Scan for the cell matching the given text and deliver its (X, Y) coordinate at center. 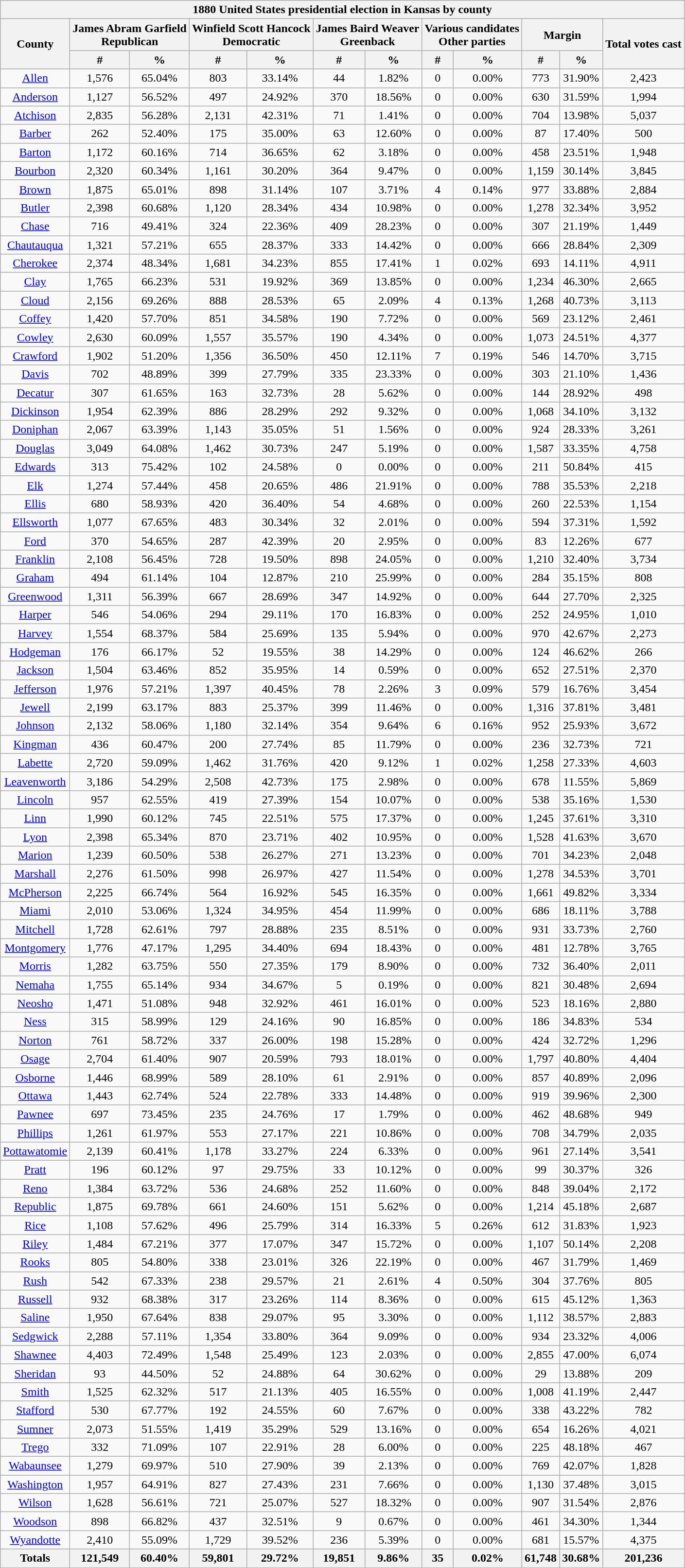
61.97% (159, 1133)
57.62% (159, 1225)
483 (218, 522)
2.03% (394, 1355)
594 (541, 522)
4,021 (644, 1429)
3 (438, 689)
25.49% (280, 1355)
2,156 (100, 300)
2,172 (644, 1188)
7 (438, 356)
667 (218, 596)
13.85% (394, 282)
3.30% (394, 1318)
Washington (35, 1484)
11.54% (394, 874)
17.41% (394, 263)
24.05% (394, 559)
42.73% (280, 781)
575 (339, 818)
1,180 (218, 726)
65.01% (159, 189)
932 (100, 1299)
313 (100, 467)
69.26% (159, 300)
11.99% (394, 911)
32.14% (280, 726)
1,446 (100, 1077)
25.99% (394, 578)
304 (541, 1281)
510 (218, 1466)
1,449 (644, 226)
Barton (35, 152)
28.34% (280, 208)
27.14% (581, 1151)
644 (541, 596)
69.78% (159, 1207)
553 (218, 1133)
Atchison (35, 115)
Shawnee (35, 1355)
694 (339, 948)
1,765 (100, 282)
11.79% (394, 744)
1,384 (100, 1188)
531 (218, 282)
2,461 (644, 319)
69.97% (159, 1466)
58.72% (159, 1040)
Rice (35, 1225)
9.09% (394, 1336)
4,911 (644, 263)
18.11% (581, 911)
3,672 (644, 726)
Franklin (35, 559)
851 (218, 319)
21.13% (280, 1392)
179 (339, 966)
59,801 (218, 1558)
564 (218, 892)
3,715 (644, 356)
2,760 (644, 929)
427 (339, 874)
Linn (35, 818)
8.90% (394, 966)
693 (541, 263)
63 (339, 134)
419 (218, 800)
51.20% (159, 356)
961 (541, 1151)
324 (218, 226)
2.26% (394, 689)
2,035 (644, 1133)
Edwards (35, 467)
1,295 (218, 948)
8.51% (394, 929)
Wyandotte (35, 1540)
24.68% (280, 1188)
2,276 (100, 874)
40.80% (581, 1059)
1,178 (218, 1151)
545 (339, 892)
38.57% (581, 1318)
Harper (35, 615)
1,990 (100, 818)
67.33% (159, 1281)
28.92% (581, 393)
54.06% (159, 615)
287 (218, 541)
1,469 (644, 1262)
32.51% (280, 1521)
34.40% (280, 948)
661 (218, 1207)
34.83% (581, 1022)
68.99% (159, 1077)
27.90% (280, 1466)
57.11% (159, 1336)
73.45% (159, 1114)
23.01% (280, 1262)
28.88% (280, 929)
1,161 (218, 171)
1,755 (100, 985)
County (35, 44)
1,776 (100, 948)
266 (644, 652)
7.67% (394, 1410)
13.23% (394, 855)
Brown (35, 189)
48.68% (581, 1114)
1,159 (541, 171)
25.37% (280, 707)
50.84% (581, 467)
66.23% (159, 282)
31.83% (581, 1225)
2,011 (644, 966)
60.34% (159, 171)
1,557 (218, 337)
1,354 (218, 1336)
124 (541, 652)
1,419 (218, 1429)
60.09% (159, 337)
Ellsworth (35, 522)
1,976 (100, 689)
30.14% (581, 171)
745 (218, 818)
1,282 (100, 966)
42.31% (280, 115)
102 (218, 467)
31.59% (581, 97)
24.60% (280, 1207)
23.71% (280, 836)
24.88% (280, 1373)
3,481 (644, 707)
315 (100, 1022)
64.91% (159, 1484)
Neosho (35, 1003)
31.76% (280, 763)
Sedgwick (35, 1336)
708 (541, 1133)
1,729 (218, 1540)
1,530 (644, 800)
773 (541, 78)
90 (339, 1022)
1,154 (644, 504)
481 (541, 948)
30.48% (581, 985)
46.30% (581, 282)
51 (339, 430)
64 (339, 1373)
3,454 (644, 689)
271 (339, 855)
37.48% (581, 1484)
3,049 (100, 448)
38 (339, 652)
1,443 (100, 1096)
2,508 (218, 781)
20 (339, 541)
21.19% (581, 226)
496 (218, 1225)
3.18% (394, 152)
28.69% (280, 596)
3,113 (644, 300)
486 (339, 485)
1,311 (100, 596)
12.26% (581, 541)
104 (218, 578)
454 (339, 911)
211 (541, 467)
30.68% (581, 1558)
530 (100, 1410)
Kingman (35, 744)
23.33% (394, 374)
1,239 (100, 855)
56.52% (159, 97)
2,208 (644, 1244)
16.26% (581, 1429)
2,073 (100, 1429)
1,010 (644, 615)
462 (541, 1114)
65.04% (159, 78)
436 (100, 744)
1.82% (394, 78)
31.14% (280, 189)
4,603 (644, 763)
Jackson (35, 670)
317 (218, 1299)
1,954 (100, 411)
30.73% (280, 448)
32.92% (280, 1003)
57.70% (159, 319)
18.56% (394, 97)
Phillips (35, 1133)
29.11% (280, 615)
2.91% (394, 1077)
1,923 (644, 1225)
49.82% (581, 892)
2,720 (100, 763)
769 (541, 1466)
39.04% (581, 1188)
63.17% (159, 707)
62.74% (159, 1096)
27.17% (280, 1133)
1,525 (100, 1392)
332 (100, 1447)
536 (218, 1188)
970 (541, 633)
121,549 (100, 1558)
Chautauqua (35, 244)
857 (541, 1077)
517 (218, 1392)
Saline (35, 1318)
28.33% (581, 430)
4.34% (394, 337)
2,883 (644, 1318)
37.76% (581, 1281)
1,324 (218, 911)
53.06% (159, 911)
704 (541, 115)
19,851 (339, 1558)
Hodgeman (35, 652)
8.36% (394, 1299)
60.16% (159, 152)
1,948 (644, 152)
4,404 (644, 1059)
1,797 (541, 1059)
33.73% (581, 929)
25.79% (280, 1225)
16.76% (581, 689)
28.84% (581, 244)
5.94% (394, 633)
35.53% (581, 485)
630 (541, 97)
47.17% (159, 948)
14.48% (394, 1096)
Various candidatesOther parties (472, 35)
6,074 (644, 1355)
35.95% (280, 670)
60.68% (159, 208)
2,048 (644, 855)
42.07% (581, 1466)
46.62% (581, 652)
3,845 (644, 171)
Douglas (35, 448)
43.22% (581, 1410)
221 (339, 1133)
1880 United States presidential election in Kansas by county (342, 10)
24.92% (280, 97)
2,694 (644, 985)
9 (339, 1521)
24.76% (280, 1114)
29.57% (280, 1281)
1,994 (644, 97)
54 (339, 504)
Ness (35, 1022)
16.01% (394, 1003)
2,884 (644, 189)
1,356 (218, 356)
29.75% (280, 1170)
68.37% (159, 633)
0.67% (394, 1521)
1,130 (541, 1484)
9.12% (394, 763)
0.13% (487, 300)
16.33% (394, 1225)
Winfield Scott HancockDemocratic (251, 35)
2,704 (100, 1059)
170 (339, 615)
2,288 (100, 1336)
2,139 (100, 1151)
Greenwood (35, 596)
957 (100, 800)
7.66% (394, 1484)
335 (339, 374)
56.45% (159, 559)
62.61% (159, 929)
12.60% (394, 134)
37.31% (581, 522)
2,067 (100, 430)
1,068 (541, 411)
67.65% (159, 522)
1,112 (541, 1318)
Pawnee (35, 1114)
14.70% (581, 356)
49.41% (159, 226)
2,876 (644, 1503)
Reno (35, 1188)
24.58% (280, 467)
Montgomery (35, 948)
27.33% (581, 763)
21.10% (581, 374)
22.78% (280, 1096)
78 (339, 689)
Miami (35, 911)
27.39% (280, 800)
Riley (35, 1244)
63.39% (159, 430)
Lyon (35, 836)
48.89% (159, 374)
12.87% (280, 578)
2.95% (394, 541)
62 (339, 152)
62.32% (159, 1392)
19.50% (280, 559)
35.05% (280, 430)
919 (541, 1096)
924 (541, 430)
17 (339, 1114)
13.88% (581, 1373)
Leavenworth (35, 781)
2,096 (644, 1077)
848 (541, 1188)
2,218 (644, 485)
1,108 (100, 1225)
14.42% (394, 244)
2,855 (541, 1355)
12.11% (394, 356)
Total votes cast (644, 44)
3,788 (644, 911)
66.74% (159, 892)
30.62% (394, 1373)
793 (339, 1059)
11.46% (394, 707)
Barber (35, 134)
238 (218, 1281)
949 (644, 1114)
42.39% (280, 541)
210 (339, 578)
2.98% (394, 781)
56.28% (159, 115)
29 (541, 1373)
19.92% (280, 282)
13.16% (394, 1429)
0.09% (487, 689)
2.01% (394, 522)
1,321 (100, 244)
Rush (35, 1281)
44 (339, 78)
25.93% (581, 726)
Russell (35, 1299)
23.51% (581, 152)
821 (541, 985)
2,131 (218, 115)
41.63% (581, 836)
97 (218, 1170)
612 (541, 1225)
1,245 (541, 818)
Butler (35, 208)
2,010 (100, 911)
9.64% (394, 726)
9.86% (394, 1558)
948 (218, 1003)
61 (339, 1077)
Dickinson (35, 411)
1,828 (644, 1466)
Ford (35, 541)
1.79% (394, 1114)
652 (541, 670)
Pratt (35, 1170)
1,548 (218, 1355)
Harvey (35, 633)
1,268 (541, 300)
186 (541, 1022)
75.42% (159, 467)
Rooks (35, 1262)
10.12% (394, 1170)
60.50% (159, 855)
24.95% (581, 615)
20.59% (280, 1059)
2,447 (644, 1392)
369 (339, 282)
40.45% (280, 689)
1,261 (100, 1133)
2,320 (100, 171)
4.68% (394, 504)
61.40% (159, 1059)
1.41% (394, 115)
32.40% (581, 559)
1,576 (100, 78)
424 (541, 1040)
1,279 (100, 1466)
30.37% (581, 1170)
524 (218, 1096)
192 (218, 1410)
85 (339, 744)
James Abram GarfieldRepublican (130, 35)
22.51% (280, 818)
24.55% (280, 1410)
39.52% (280, 1540)
54.80% (159, 1262)
200 (218, 744)
5.19% (394, 448)
Sheridan (35, 1373)
26.97% (280, 874)
527 (339, 1503)
40.89% (581, 1077)
Norton (35, 1040)
154 (339, 800)
1,436 (644, 374)
0.16% (487, 726)
1,554 (100, 633)
62.39% (159, 411)
655 (218, 244)
47.00% (581, 1355)
998 (218, 874)
31.90% (581, 78)
1,073 (541, 337)
61.50% (159, 874)
Jewell (35, 707)
34.53% (581, 874)
827 (218, 1484)
931 (541, 929)
262 (100, 134)
Pottawatomie (35, 1151)
1,950 (100, 1318)
Mitchell (35, 929)
60.40% (159, 1558)
2,374 (100, 263)
294 (218, 615)
11.55% (581, 781)
37.61% (581, 818)
65.14% (159, 985)
4,403 (100, 1355)
542 (100, 1281)
3,765 (644, 948)
12.78% (581, 948)
30.20% (280, 171)
58.93% (159, 504)
2.09% (394, 300)
16.35% (394, 892)
2,225 (100, 892)
1,120 (218, 208)
589 (218, 1077)
48.34% (159, 263)
1,143 (218, 430)
2.61% (394, 1281)
24.51% (581, 337)
21.91% (394, 485)
654 (541, 1429)
3,334 (644, 892)
Chase (35, 226)
Woodson (35, 1521)
797 (218, 929)
176 (100, 652)
35 (438, 1558)
1,210 (541, 559)
1,214 (541, 1207)
9.47% (394, 171)
14 (339, 670)
60 (339, 1410)
377 (218, 1244)
Trego (35, 1447)
1,484 (100, 1244)
2,665 (644, 282)
39.96% (581, 1096)
29.07% (280, 1318)
33.14% (280, 78)
10.95% (394, 836)
99 (541, 1170)
Stafford (35, 1410)
405 (339, 1392)
35.00% (280, 134)
Jefferson (35, 689)
Wilson (35, 1503)
1,363 (644, 1299)
27.43% (280, 1484)
123 (339, 1355)
11.60% (394, 1188)
18.43% (394, 948)
3,132 (644, 411)
808 (644, 578)
67.21% (159, 1244)
Wabaunsee (35, 1466)
803 (218, 78)
Decatur (35, 393)
63.46% (159, 670)
Totals (35, 1558)
284 (541, 578)
29.72% (280, 1558)
1,296 (644, 1040)
Davis (35, 374)
1,528 (541, 836)
686 (541, 911)
22.19% (394, 1262)
952 (541, 726)
55.09% (159, 1540)
Allen (35, 78)
1,107 (541, 1244)
Bourbon (35, 171)
1,008 (541, 1392)
17.40% (581, 134)
209 (644, 1373)
2,687 (644, 1207)
Johnson (35, 726)
680 (100, 504)
231 (339, 1484)
17.07% (280, 1244)
Sumner (35, 1429)
2,108 (100, 559)
2,835 (100, 115)
886 (218, 411)
534 (644, 1022)
3,701 (644, 874)
135 (339, 633)
40.73% (581, 300)
50.14% (581, 1244)
1,902 (100, 356)
56.61% (159, 1503)
714 (218, 152)
201,236 (644, 1558)
260 (541, 504)
1,628 (100, 1503)
16.55% (394, 1392)
1,592 (644, 522)
Cherokee (35, 263)
Anderson (35, 97)
2.13% (394, 1466)
65.34% (159, 836)
83 (541, 541)
681 (541, 1540)
697 (100, 1114)
61.65% (159, 393)
71 (339, 115)
883 (218, 707)
870 (218, 836)
838 (218, 1318)
615 (541, 1299)
Clay (35, 282)
497 (218, 97)
23.26% (280, 1299)
23.12% (581, 319)
33.80% (280, 1336)
61.14% (159, 578)
437 (218, 1521)
225 (541, 1447)
19.55% (280, 652)
35.15% (581, 578)
15.57% (581, 1540)
48.18% (581, 1447)
0.14% (487, 189)
1,316 (541, 707)
28.53% (280, 300)
Coffey (35, 319)
59.09% (159, 763)
52.40% (159, 134)
2,630 (100, 337)
0.59% (394, 670)
584 (218, 633)
22.91% (280, 1447)
60.41% (159, 1151)
666 (541, 244)
54.65% (159, 541)
Nemaha (35, 985)
44.50% (159, 1373)
10.98% (394, 208)
25.07% (280, 1503)
27.70% (581, 596)
63.72% (159, 1188)
31.54% (581, 1503)
18.32% (394, 1503)
35.29% (280, 1429)
1,077 (100, 522)
Smith (35, 1392)
32.72% (581, 1040)
1,172 (100, 152)
16.92% (280, 892)
678 (541, 781)
42.67% (581, 633)
93 (100, 1373)
72.49% (159, 1355)
198 (339, 1040)
57.44% (159, 485)
Republic (35, 1207)
95 (339, 1318)
761 (100, 1040)
129 (218, 1022)
10.07% (394, 800)
303 (541, 374)
32 (339, 522)
1,728 (100, 929)
35.57% (280, 337)
3,310 (644, 818)
529 (339, 1429)
25.69% (280, 633)
3.71% (394, 189)
27.35% (280, 966)
3,186 (100, 781)
402 (339, 836)
27.74% (280, 744)
579 (541, 689)
14.11% (581, 263)
1.56% (394, 430)
34.30% (581, 1521)
34.58% (280, 319)
2,423 (644, 78)
27.51% (581, 670)
28.10% (280, 1077)
28.37% (280, 244)
1,274 (100, 485)
Osage (35, 1059)
26.27% (280, 855)
702 (100, 374)
33.27% (280, 1151)
Doniphan (35, 430)
2,325 (644, 596)
1,258 (541, 763)
5,869 (644, 781)
22.53% (581, 504)
30.34% (280, 522)
3,670 (644, 836)
66.17% (159, 652)
1,127 (100, 97)
16.83% (394, 615)
Osborne (35, 1077)
498 (644, 393)
17.37% (394, 818)
500 (644, 134)
2,273 (644, 633)
58.99% (159, 1022)
14.29% (394, 652)
64.08% (159, 448)
247 (339, 448)
Ottawa (35, 1096)
2,132 (100, 726)
33.35% (581, 448)
Ellis (35, 504)
1,344 (644, 1521)
16.85% (394, 1022)
6.00% (394, 1447)
34.95% (280, 911)
163 (218, 393)
Graham (35, 578)
62.55% (159, 800)
4,758 (644, 448)
2,300 (644, 1096)
4,375 (644, 1540)
3,261 (644, 430)
788 (541, 485)
Margin (562, 35)
3,952 (644, 208)
196 (100, 1170)
0.50% (487, 1281)
36.50% (280, 356)
224 (339, 1151)
33.88% (581, 189)
855 (339, 263)
3,734 (644, 559)
87 (541, 134)
68.38% (159, 1299)
2,410 (100, 1540)
434 (339, 208)
888 (218, 300)
18.01% (394, 1059)
Elk (35, 485)
32.34% (581, 208)
2,370 (644, 670)
67.77% (159, 1410)
Cowley (35, 337)
Cloud (35, 300)
23.32% (581, 1336)
41.19% (581, 1392)
3,015 (644, 1484)
354 (339, 726)
66.82% (159, 1521)
701 (541, 855)
1,420 (100, 319)
51.08% (159, 1003)
852 (218, 670)
4,377 (644, 337)
21 (339, 1281)
26.00% (280, 1040)
63.75% (159, 966)
65 (339, 300)
61,748 (541, 1558)
45.12% (581, 1299)
34.67% (280, 985)
569 (541, 319)
2,880 (644, 1003)
71.09% (159, 1447)
677 (644, 541)
James Baird WeaverGreenback (368, 35)
2,199 (100, 707)
6 (438, 726)
31.79% (581, 1262)
450 (339, 356)
35.16% (581, 800)
292 (339, 411)
732 (541, 966)
Labette (35, 763)
523 (541, 1003)
10.86% (394, 1133)
1,234 (541, 282)
1,397 (218, 689)
1,957 (100, 1484)
415 (644, 467)
54.29% (159, 781)
5,037 (644, 115)
33 (339, 1170)
45.18% (581, 1207)
409 (339, 226)
728 (218, 559)
34.10% (581, 411)
Marion (35, 855)
37.81% (581, 707)
28.29% (280, 411)
20.65% (280, 485)
56.39% (159, 596)
27.79% (280, 374)
7.72% (394, 319)
151 (339, 1207)
18.16% (581, 1003)
114 (339, 1299)
58.06% (159, 726)
337 (218, 1040)
1,661 (541, 892)
977 (541, 189)
24.16% (280, 1022)
6.33% (394, 1151)
13.98% (581, 115)
4,006 (644, 1336)
144 (541, 393)
782 (644, 1410)
14.92% (394, 596)
9.32% (394, 411)
0.26% (487, 1225)
67.64% (159, 1318)
15.72% (394, 1244)
15.28% (394, 1040)
5.39% (394, 1540)
60.47% (159, 744)
314 (339, 1225)
2,309 (644, 244)
550 (218, 966)
28.23% (394, 226)
Crawford (35, 356)
Lincoln (35, 800)
39 (339, 1466)
1,587 (541, 448)
716 (100, 226)
Morris (35, 966)
3,541 (644, 1151)
34.79% (581, 1133)
1,471 (100, 1003)
22.36% (280, 226)
1,504 (100, 670)
McPherson (35, 892)
494 (100, 578)
51.55% (159, 1429)
Marshall (35, 874)
1,681 (218, 263)
36.65% (280, 152)
